Return [X, Y] of the center of cell containing provided text 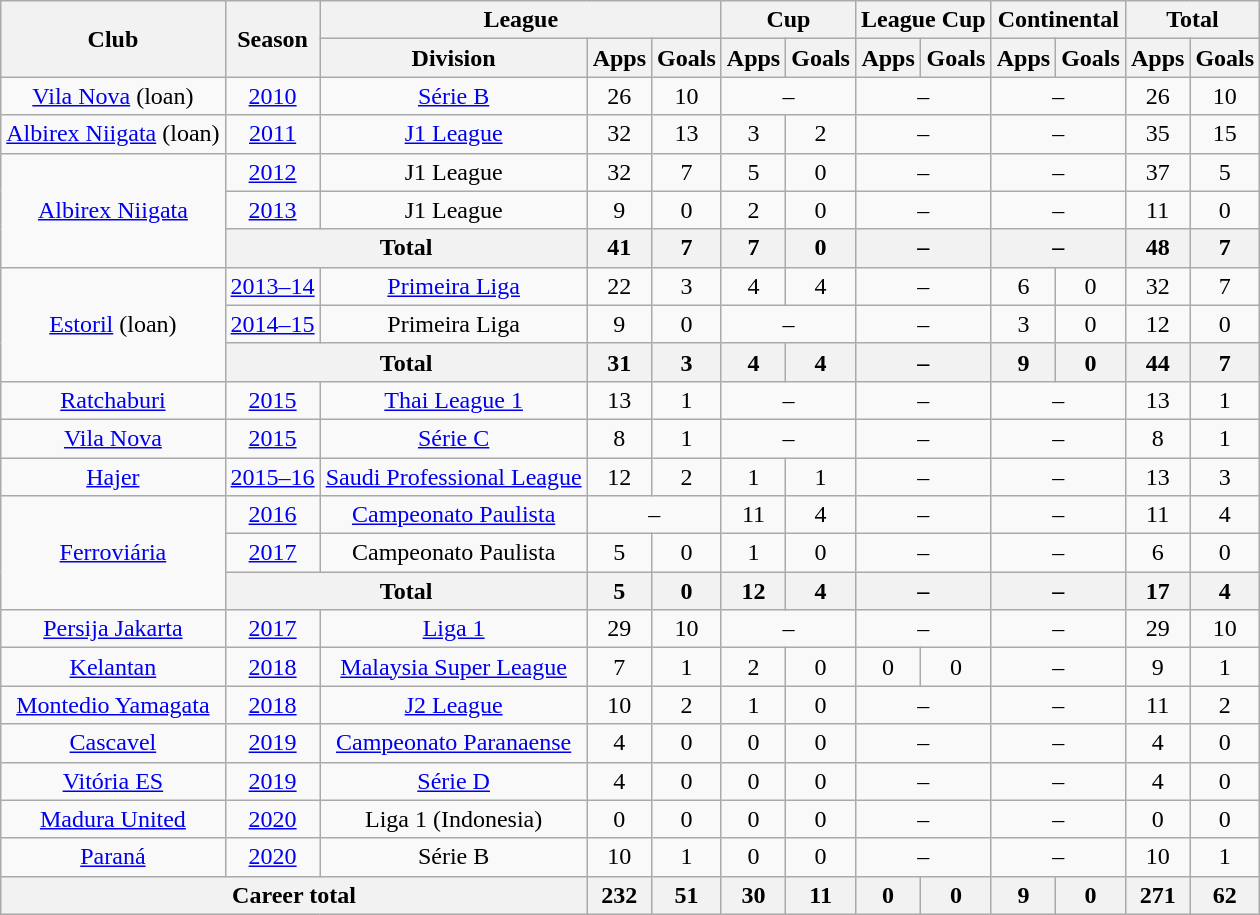
44 [1157, 362]
2011 [272, 134]
Division [454, 58]
League Cup [923, 20]
2013 [272, 210]
Ratchaburi [113, 400]
2013–14 [272, 286]
271 [1157, 895]
35 [1157, 134]
48 [1157, 248]
22 [619, 286]
Vila Nova [113, 438]
Cup [788, 20]
62 [1225, 895]
Montedio Yamagata [113, 705]
Série C [454, 438]
Albirex Niigata (loan) [113, 134]
Paraná [113, 857]
15 [1225, 134]
Liga 1 (Indonesia) [454, 819]
41 [619, 248]
2014–15 [272, 324]
Continental [1058, 20]
Season [272, 39]
51 [687, 895]
Vila Nova (loan) [113, 96]
Malaysia Super League [454, 667]
Albirex Niigata [113, 210]
2012 [272, 172]
2016 [272, 515]
Club [113, 39]
League [520, 20]
Série D [454, 781]
17 [1157, 591]
Estoril (loan) [113, 324]
Thai League 1 [454, 400]
Ferroviária [113, 553]
2010 [272, 96]
Persija Jakarta [113, 629]
Liga 1 [454, 629]
Madura United [113, 819]
232 [619, 895]
Cascavel [113, 743]
Vitória ES [113, 781]
31 [619, 362]
Kelantan [113, 667]
Career total [294, 895]
Campeonato Paranaense [454, 743]
37 [1157, 172]
Hajer [113, 477]
30 [753, 895]
2015–16 [272, 477]
Saudi Professional League [454, 477]
J2 League [454, 705]
